Provide the [X, Y] coordinate of the cell's center where the given text is located.  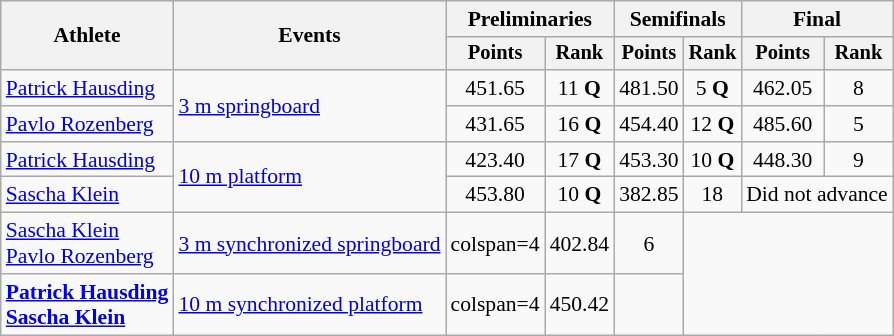
12 Q [713, 124]
448.30 [782, 160]
11 Q [580, 88]
3 m synchronized springboard [309, 244]
8 [858, 88]
Final [817, 19]
453.30 [648, 160]
481.50 [648, 88]
10 m synchronized platform [309, 304]
Sascha KleinPavlo Rozenberg [88, 244]
462.05 [782, 88]
450.42 [580, 304]
Patrick HausdingSascha Klein [88, 304]
6 [648, 244]
451.65 [496, 88]
382.85 [648, 195]
Did not advance [817, 195]
Pavlo Rozenberg [88, 124]
5 [858, 124]
18 [713, 195]
485.60 [782, 124]
453.80 [496, 195]
Preliminaries [530, 19]
Semifinals [678, 19]
16 Q [580, 124]
402.84 [580, 244]
454.40 [648, 124]
Sascha Klein [88, 195]
17 Q [580, 160]
5 Q [713, 88]
9 [858, 160]
423.40 [496, 160]
10 m platform [309, 178]
Athlete [88, 36]
Events [309, 36]
3 m springboard [309, 106]
431.65 [496, 124]
